For the text-containing cell, return its midpoint in [X, Y] coordinate format. 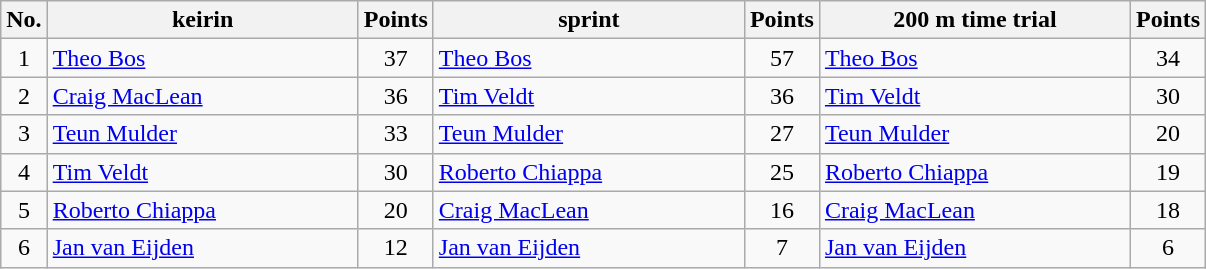
200 m time trial [974, 20]
19 [1168, 172]
37 [396, 58]
16 [782, 210]
1 [24, 58]
3 [24, 134]
4 [24, 172]
2 [24, 96]
12 [396, 248]
sprint [588, 20]
7 [782, 248]
33 [396, 134]
34 [1168, 58]
57 [782, 58]
27 [782, 134]
25 [782, 172]
18 [1168, 210]
keirin [202, 20]
5 [24, 210]
No. [24, 20]
